From the cell containing the given text, extract its center point as (X, Y) coordinate. 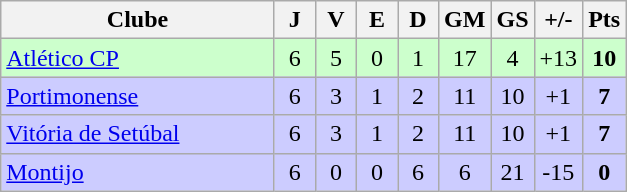
D (418, 20)
+13 (558, 58)
V (336, 20)
Clube (138, 20)
E (376, 20)
+/- (558, 20)
Vitória de Setúbal (138, 134)
17 (465, 58)
Pts (604, 20)
GS (512, 20)
GM (465, 20)
Atlético CP (138, 58)
4 (512, 58)
Portimonense (138, 96)
-15 (558, 172)
Montijo (138, 172)
21 (512, 172)
5 (336, 58)
J (294, 20)
